Determine the [X, Y] coordinate at the center of the cell enclosing the given text.  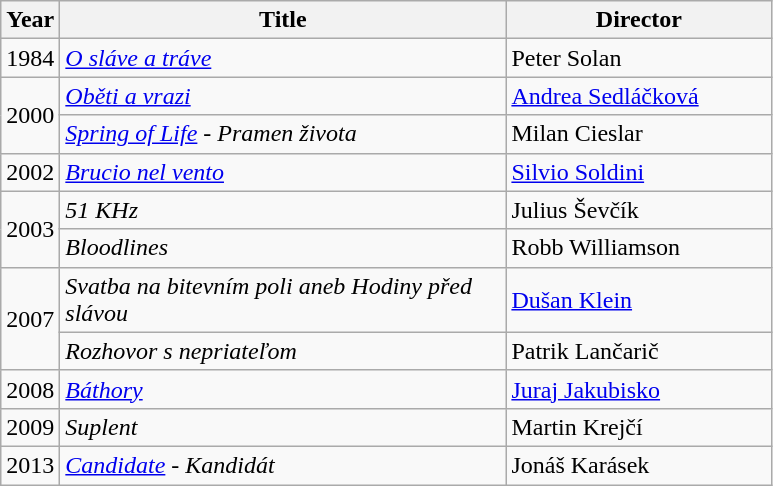
O sláve a tráve [283, 58]
Jonáš Karásek [639, 465]
Title [283, 20]
Andrea Sedláčková [639, 96]
Milan Cieslar [639, 134]
Director [639, 20]
Year [30, 20]
Patrik Lančarič [639, 351]
Silvio Soldini [639, 172]
Bloodlines [283, 248]
Martin Krejčí [639, 427]
Báthory [283, 389]
Suplent [283, 427]
Rozhovor s nepriateľom [283, 351]
2002 [30, 172]
2000 [30, 115]
Julius Ševčík [639, 210]
Robb Williamson [639, 248]
Oběti a vrazi [283, 96]
Spring of Life - Pramen života [283, 134]
51 KHz [283, 210]
Candidate - Kandidát [283, 465]
2009 [30, 427]
Dušan Klein [639, 300]
1984 [30, 58]
2013 [30, 465]
Peter Solan [639, 58]
Svatba na bitevním poli aneb Hodiny před slávou [283, 300]
2003 [30, 229]
2007 [30, 318]
2008 [30, 389]
Brucio nel vento [283, 172]
Juraj Jakubisko [639, 389]
